Search for the cell housing the specified text and yield its [X, Y] center coordinate. 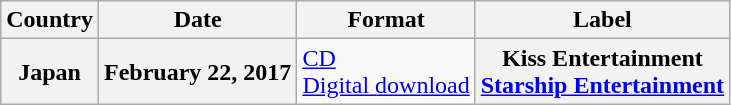
Kiss EntertainmentStarship Entertainment [602, 72]
Date [197, 20]
Format [386, 20]
Label [602, 20]
February 22, 2017 [197, 72]
CDDigital download [386, 72]
Country [50, 20]
Japan [50, 72]
